Search for the cell housing the specified text and yield its (X, Y) center coordinate. 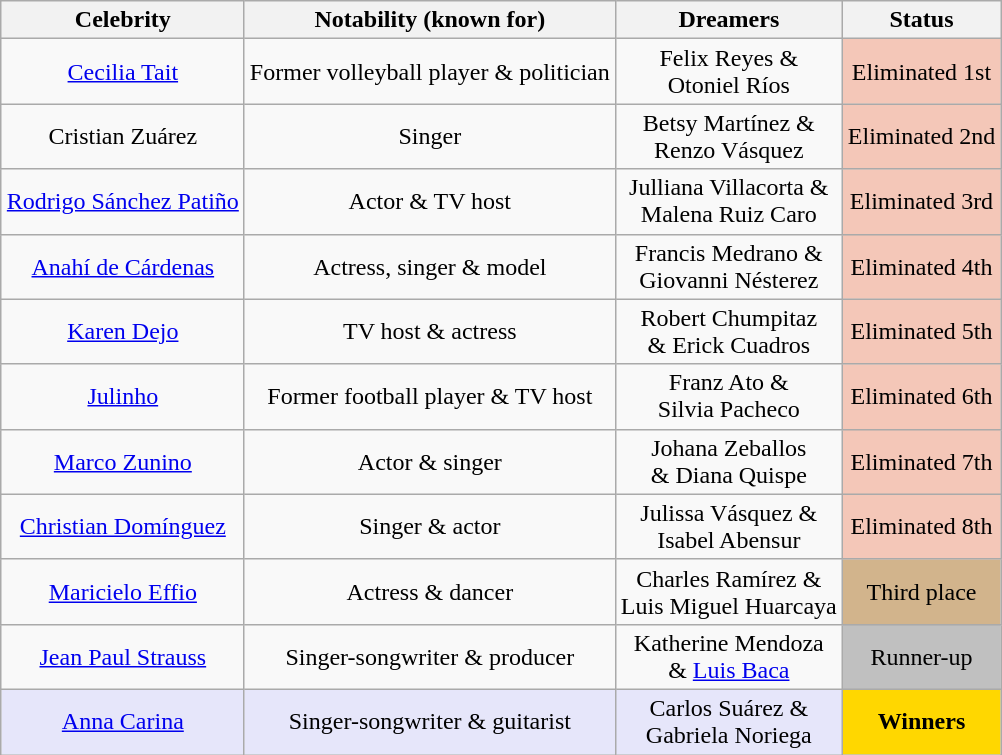
Eliminated 5th (921, 332)
Franz Ato &Silvia Pacheco (728, 396)
Marco Zunino (122, 462)
Anna Carina (122, 722)
Eliminated 8th (921, 526)
Katherine Mendoza& Luis Baca (728, 656)
Actress, singer & model (430, 266)
Singer-songwriter & producer (430, 656)
Julinho (122, 396)
Carlos Suárez &Gabriela Noriega (728, 722)
Johana Zeballos& Diana Quispe (728, 462)
Notability (known for) (430, 20)
Rodrigo Sánchez Patiño (122, 202)
Singer-songwriter & guitarist (430, 722)
Third place (921, 592)
Francis Medrano &Giovanni Nésterez (728, 266)
Eliminated 4th (921, 266)
Felix Reyes &Otoniel Ríos (728, 72)
Actress & dancer (430, 592)
Former volleyball player & politician (430, 72)
Runner-up (921, 656)
Actor & TV host (430, 202)
Status (921, 20)
TV host & actress (430, 332)
Eliminated 7th (921, 462)
Eliminated 2nd (921, 136)
Former football player & TV host (430, 396)
Celebrity (122, 20)
Cecilia Tait (122, 72)
Eliminated 3rd (921, 202)
Jean Paul Strauss (122, 656)
Julliana Villacorta &Malena Ruiz Caro (728, 202)
Cristian Zuárez (122, 136)
Betsy Martínez &Renzo Vásquez (728, 136)
Karen Dejo (122, 332)
Julissa Vásquez &Isabel Abensur (728, 526)
Dreamers (728, 20)
Singer (430, 136)
Actor & singer (430, 462)
Winners (921, 722)
Singer & actor (430, 526)
Robert Chumpitaz& Erick Cuadros (728, 332)
Eliminated 1st (921, 72)
Charles Ramírez &Luis Miguel Huarcaya (728, 592)
Christian Domínguez (122, 526)
Anahí de Cárdenas (122, 266)
Maricielo Effio (122, 592)
Eliminated 6th (921, 396)
